Find where the given text appears and provide that cell's center as [X, Y] coordinate. 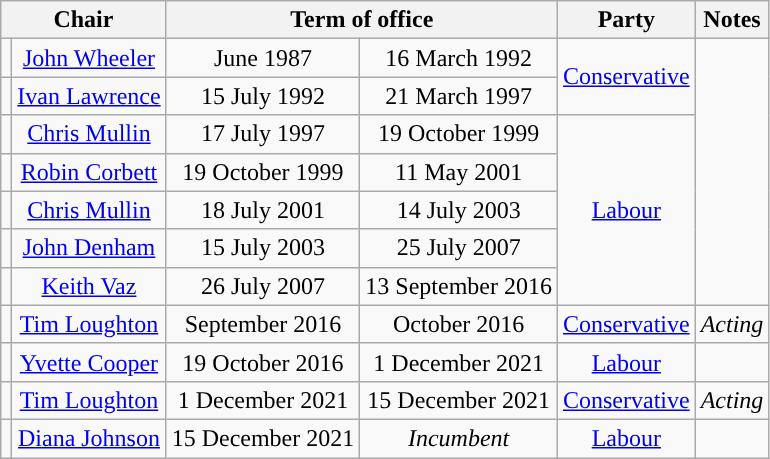
15 July 1992 [263, 96]
Diana Johnson [89, 438]
26 July 2007 [263, 286]
13 September 2016 [459, 286]
14 July 2003 [459, 210]
19 October 2016 [263, 362]
11 May 2001 [459, 172]
Incumbent [459, 438]
Chair [84, 20]
25 July 2007 [459, 248]
Keith Vaz [89, 286]
John Denham [89, 248]
June 1987 [263, 58]
Term of office [362, 20]
September 2016 [263, 324]
18 July 2001 [263, 210]
Party [626, 20]
October 2016 [459, 324]
21 March 1997 [459, 96]
John Wheeler [89, 58]
Robin Corbett [89, 172]
Ivan Lawrence [89, 96]
Notes [732, 20]
Yvette Cooper [89, 362]
15 July 2003 [263, 248]
16 March 1992 [459, 58]
17 July 1997 [263, 134]
